Identify which cell holds the provided text, then report its (x, y) central coordinate. 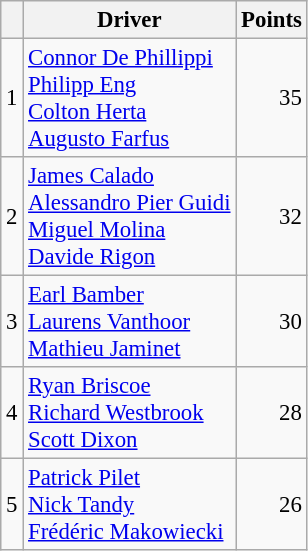
32 (272, 216)
26 (272, 505)
1 (12, 98)
28 (272, 413)
5 (12, 505)
Driver (130, 20)
30 (272, 322)
Connor De Phillippi Philipp Eng Colton Herta Augusto Farfus (130, 98)
Patrick Pilet Nick Tandy Frédéric Makowiecki (130, 505)
James Calado Alessandro Pier Guidi Miguel Molina Davide Rigon (130, 216)
2 (12, 216)
Earl Bamber Laurens Vanthoor Mathieu Jaminet (130, 322)
Points (272, 20)
Ryan Briscoe Richard Westbrook Scott Dixon (130, 413)
35 (272, 98)
3 (12, 322)
4 (12, 413)
